Pinpoint the cell where the given text exists, returning its [x, y] midpoint coordinate. 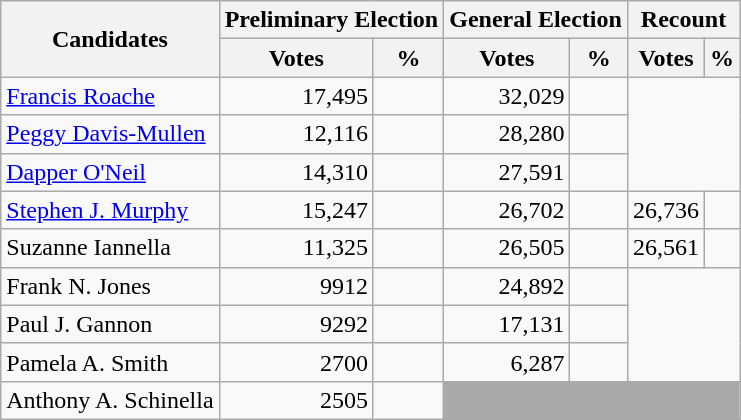
28,280 [507, 134]
Recount [683, 20]
26,702 [507, 210]
Paul J. Gannon [110, 324]
15,247 [296, 210]
26,736 [666, 210]
26,561 [666, 248]
14,310 [296, 172]
2505 [296, 400]
Stephen J. Murphy [110, 210]
17,131 [507, 324]
Frank N. Jones [110, 286]
Preliminary Election [332, 20]
Suzanne Iannella [110, 248]
Anthony A. Schinella [110, 400]
Pamela A. Smith [110, 362]
17,495 [296, 96]
26,505 [507, 248]
24,892 [507, 286]
Peggy Davis-Mullen [110, 134]
12,116 [296, 134]
9912 [296, 286]
Francis Roache [110, 96]
2700 [296, 362]
9292 [296, 324]
6,287 [507, 362]
Candidates [110, 39]
11,325 [296, 248]
27,591 [507, 172]
32,029 [507, 96]
General Election [536, 20]
Dapper O'Neil [110, 172]
